Return [x, y] of the center of cell containing provided text 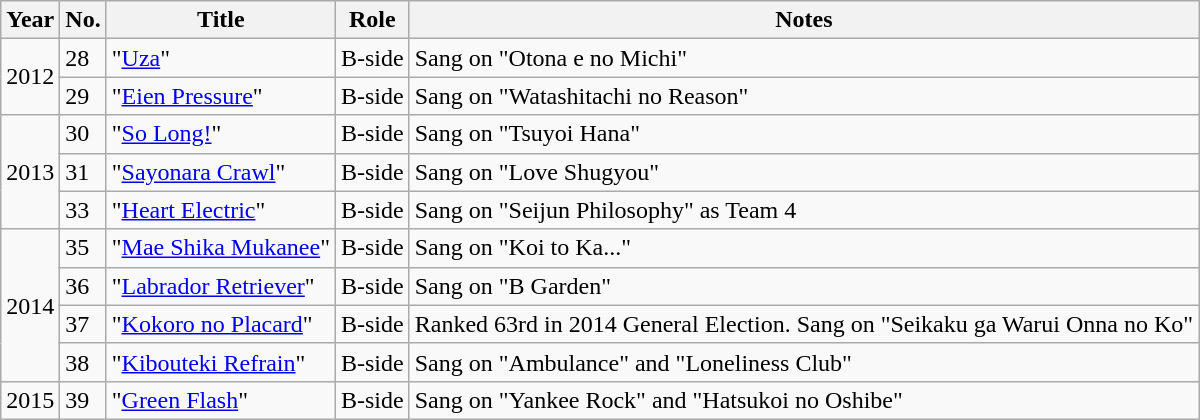
"Green Flash" [220, 400]
"Kibouteki Refrain" [220, 362]
"Sayonara Crawl" [220, 172]
"Labrador Retriever" [220, 286]
"Eien Pressure" [220, 96]
Sang on "Love Shugyou" [804, 172]
"So Long!" [220, 134]
Sang on "B Garden" [804, 286]
2013 [30, 172]
Sang on "Yankee Rock" and "Hatsukoi no Oshibe" [804, 400]
Sang on "Tsuyoi Hana" [804, 134]
"Mae Shika Mukanee" [220, 248]
33 [83, 210]
"Uza" [220, 58]
31 [83, 172]
"Kokoro no Placard" [220, 324]
28 [83, 58]
Sang on "Watashitachi no Reason" [804, 96]
Role [372, 20]
Sang on "Koi to Ka..." [804, 248]
38 [83, 362]
30 [83, 134]
Title [220, 20]
Year [30, 20]
2015 [30, 400]
Sang on "Ambulance" and "Loneliness Club" [804, 362]
Ranked 63rd in 2014 General Election. Sang on "Seikaku ga Warui Onna no Ko" [804, 324]
No. [83, 20]
29 [83, 96]
"Heart Electric" [220, 210]
36 [83, 286]
2014 [30, 305]
35 [83, 248]
Sang on "Seijun Philosophy" as Team 4 [804, 210]
39 [83, 400]
37 [83, 324]
Sang on "Otona e no Michi" [804, 58]
2012 [30, 77]
Notes [804, 20]
